Find where the given text appears and provide that cell's center as (X, Y) coordinate. 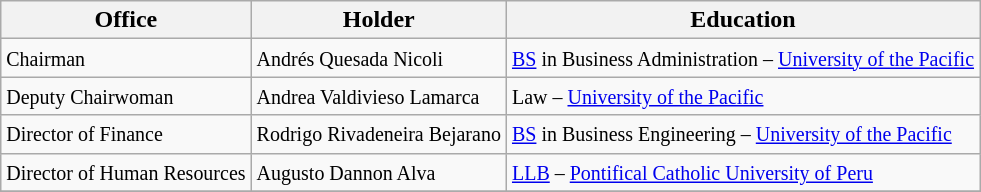
BS in Business Engineering – University of the Pacific (742, 134)
Deputy Chairwoman (126, 96)
Rodrigo Rivadeneira Bejarano (378, 134)
Chairman (126, 58)
LLB – Pontifical Catholic University of Peru (742, 172)
Office (126, 20)
Andrea Valdivieso Lamarca (378, 96)
Law – University of the Pacific (742, 96)
BS in Business Administration – University of the Pacific (742, 58)
Director of Finance (126, 134)
Andrés Quesada Nicoli (378, 58)
Director of Human Resources (126, 172)
Holder (378, 20)
Education (742, 20)
Augusto Dannon Alva (378, 172)
